Pinpoint the cell where the given text exists, returning its (x, y) midpoint coordinate. 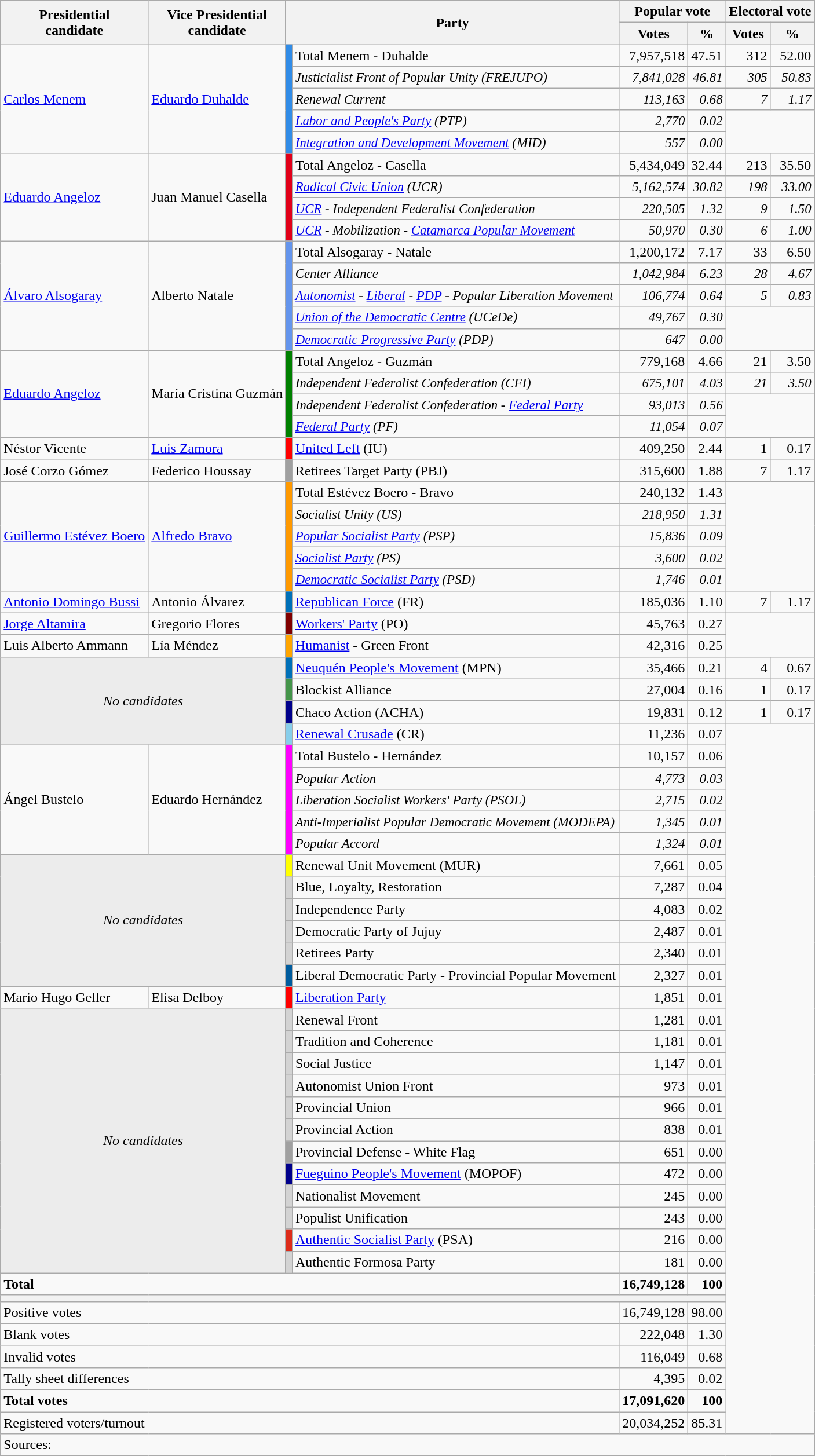
33 (748, 252)
Luis Alberto Ammann (74, 646)
Workers' Party (PO) (455, 624)
Popular Accord (455, 843)
Alberto Natale (217, 295)
Anti-Imperialist Popular Democratic Movement (MODEPA) (455, 822)
4 (748, 668)
Humanist - Green Front (455, 646)
15,836 (653, 536)
1,746 (653, 580)
52.00 (792, 56)
315,600 (653, 471)
Total votes (310, 1400)
3,600 (653, 558)
1.00 (792, 231)
220,505 (653, 208)
Néstor Vicente (74, 448)
Labor and People's Party (PTP) (455, 121)
Eduardo Duhalde (217, 99)
Total Alsogaray - Natale (455, 252)
Renewal Unit Movement (MUR) (455, 865)
28 (748, 274)
5 (748, 296)
5,434,049 (653, 164)
Renewal Current (455, 100)
245 (653, 1196)
Authentic Formosa Party (455, 1262)
4,083 (653, 909)
240,132 (653, 493)
0.25 (707, 646)
20,034,252 (653, 1423)
1.50 (792, 208)
0.67 (792, 668)
1,200,172 (653, 252)
2,327 (653, 975)
United Left (IU) (455, 448)
Blank votes (310, 1334)
Positive votes (310, 1312)
Chaco Action (ACHA) (455, 712)
647 (653, 339)
4.67 (792, 274)
779,168 (653, 361)
Autonomist - Liberal - PDP - Popular Liberation Movement (455, 296)
Elisa Delboy (217, 997)
557 (653, 143)
Nationalist Movement (455, 1196)
Provincial Union (455, 1108)
UCR - Mobilization - Catamarca Popular Movement (455, 231)
Democratic Socialist Party (PSD) (455, 580)
85.31 (707, 1423)
Social Justice (455, 1063)
Authentic Socialist Party (PSA) (455, 1240)
Retirees Party (455, 953)
Gregorio Flores (217, 624)
0.64 (707, 296)
46.81 (707, 78)
0.16 (707, 690)
Center Alliance (455, 274)
2.44 (707, 448)
312 (748, 56)
Popular Action (455, 778)
5,162,574 (653, 186)
4,773 (653, 778)
1,181 (653, 1041)
Independence Party (455, 909)
Liberal Democratic Party - Provincial Popular Movement (455, 975)
Guillermo Estévez Boero (74, 536)
6.50 (792, 252)
Vice Presidentialcandidate (217, 23)
Republican Force (FR) (455, 602)
Popular vote (673, 12)
Presidentialcandidate (74, 23)
35,466 (653, 668)
6 (748, 231)
Radical Civic Union (UCR) (455, 186)
Blue, Loyalty, Restoration (455, 887)
32.44 (707, 164)
50,970 (653, 231)
Renewal Front (455, 1019)
Total Menem - Duhalde (455, 56)
Fueguino People's Movement (MOPOF) (455, 1174)
1,281 (653, 1019)
Ángel Bustelo (74, 799)
Invalid votes (310, 1356)
17,091,620 (653, 1400)
2,340 (653, 953)
1,042,984 (653, 274)
Retirees Target Party (PBJ) (455, 471)
Liberation Socialist Workers' Party (PSOL) (455, 800)
0.12 (707, 712)
Socialist Unity (US) (455, 515)
Jorge Altamira (74, 624)
181 (653, 1262)
0.06 (707, 756)
0.56 (707, 405)
185,036 (653, 602)
0.21 (707, 668)
42,316 (653, 646)
Sources: (408, 1445)
50.83 (792, 78)
0.05 (707, 865)
2,487 (653, 931)
27,004 (653, 690)
1.88 (707, 471)
Renewal Crusade (CR) (455, 734)
2,715 (653, 800)
0.27 (707, 624)
30.82 (707, 186)
651 (653, 1152)
Registered voters/turnout (310, 1423)
0.09 (707, 536)
198 (748, 186)
Blockist Alliance (455, 690)
7,841,028 (653, 78)
Liberation Party (455, 997)
7,957,518 (653, 56)
409,250 (653, 448)
1.31 (707, 515)
10,157 (653, 756)
Union of the Democratic Centre (UCeDe) (455, 317)
Integration and Development Movement (MID) (455, 143)
Neuquén People's Movement (MPN) (455, 668)
243 (653, 1218)
Party (452, 23)
Populist Unification (455, 1218)
Independent Federalist Confederation - Federal Party (455, 405)
1,345 (653, 822)
Tradition and Coherence (455, 1041)
838 (653, 1130)
Antonio Álvarez (217, 602)
45,763 (653, 624)
Democratic Progressive Party (PDP) (455, 339)
4.03 (707, 383)
UCR - Independent Federalist Confederation (455, 208)
0.83 (792, 296)
1,851 (653, 997)
93,013 (653, 405)
Provincial Defense - White Flag (455, 1152)
Federico Houssay (217, 471)
Autonomist Union Front (455, 1086)
Álvaro Alsogaray (74, 295)
Total Angeloz - Casella (455, 164)
675,101 (653, 383)
Tally sheet differences (310, 1378)
Democratic Party of Jujuy (455, 931)
7.17 (707, 252)
1,147 (653, 1063)
6.23 (707, 274)
Total (310, 1284)
33.00 (792, 186)
35.50 (792, 164)
472 (653, 1174)
Justicialist Front of Popular Unity (FREJUPO) (455, 78)
7,287 (653, 887)
973 (653, 1086)
19,831 (653, 712)
1.30 (707, 1334)
0.04 (707, 887)
216 (653, 1240)
7,661 (653, 865)
2,770 (653, 121)
1.43 (707, 493)
4,395 (653, 1378)
9 (748, 208)
966 (653, 1108)
Alfredo Bravo (217, 536)
Popular Socialist Party (PSP) (455, 536)
116,049 (653, 1356)
Independent Federalist Confederation (CFI) (455, 383)
305 (748, 78)
Luis Zamora (217, 448)
Carlos Menem (74, 99)
113,163 (653, 100)
Total Angeloz - Guzmán (455, 361)
Electoral vote (770, 12)
4.66 (707, 361)
0.03 (707, 778)
Lía Méndez (217, 646)
María Cristina Guzmán (217, 394)
213 (748, 164)
106,774 (653, 296)
218,950 (653, 515)
Federal Party (PF) (455, 427)
98.00 (707, 1312)
11,236 (653, 734)
47.51 (707, 56)
1,324 (653, 843)
Provincial Action (455, 1130)
1.10 (707, 602)
Total Bustelo - Hernández (455, 756)
11,054 (653, 427)
1.32 (707, 208)
Socialist Party (PS) (455, 558)
Antonio Domingo Bussi (74, 602)
222,048 (653, 1334)
Total Estévez Boero - Bravo (455, 493)
José Corzo Gómez (74, 471)
49,767 (653, 317)
Eduardo Hernández (217, 799)
Mario Hugo Geller (74, 997)
Juan Manuel Casella (217, 197)
